From the cell containing the given text, extract its center point as (X, Y) coordinate. 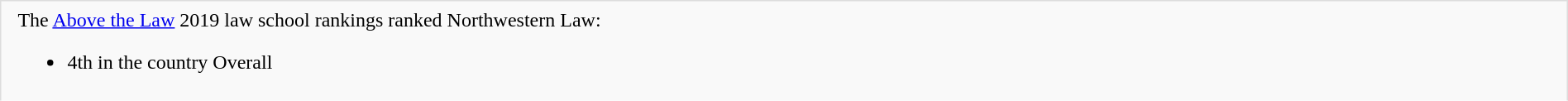
The Above the Law 2019 law school rankings ranked Northwestern Law:4th in the country Overall (789, 51)
